Return the (x, y) coordinate for the center point of the cell that contains the specified text.  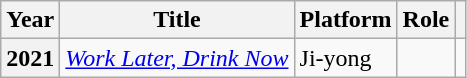
Work Later, Drink Now (177, 58)
Platform (346, 20)
Ji-yong (346, 58)
Title (177, 20)
Year (30, 20)
Role (426, 20)
2021 (30, 58)
